Determine the (X, Y) coordinate at the center of the cell enclosing the given text.  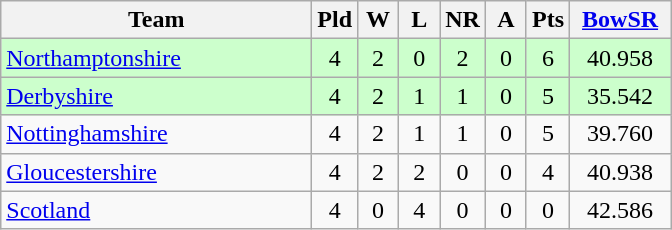
Gloucestershire (156, 172)
BowSR (620, 20)
Pts (548, 20)
NR (463, 20)
42.586 (620, 210)
Team (156, 20)
Nottinghamshire (156, 134)
35.542 (620, 96)
40.938 (620, 172)
6 (548, 58)
W (378, 20)
Northamptonshire (156, 58)
40.958 (620, 58)
39.760 (620, 134)
Pld (335, 20)
L (420, 20)
Scotland (156, 210)
Derbyshire (156, 96)
A (506, 20)
